Locate the cell with the specified text and output its (x, y) center coordinate. 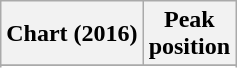
Peak position (189, 34)
Chart (2016) (72, 34)
